From the cell containing the given text, extract its center point as (X, Y) coordinate. 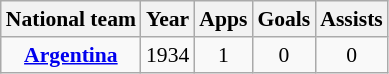
1 (223, 55)
Argentina (71, 55)
Year (168, 19)
Apps (223, 19)
National team (71, 19)
Assists (352, 19)
1934 (168, 55)
Goals (284, 19)
